Return [X, Y] of the center of cell containing provided text 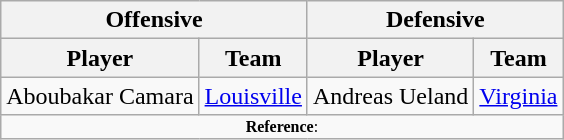
Offensive [154, 20]
Aboubakar Camara [100, 96]
Defensive [435, 20]
Reference: [282, 127]
Virginia [518, 96]
Louisville [253, 96]
Andreas Ueland [390, 96]
